Pinpoint the cell where the given text exists, returning its (x, y) midpoint coordinate. 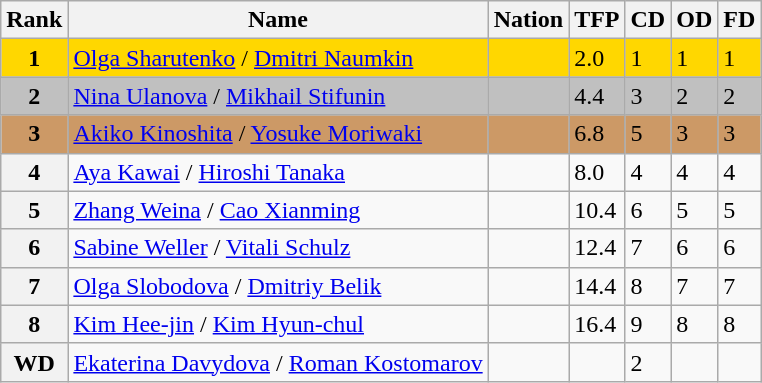
Ekaterina Davydova / Roman Kostomarov (278, 362)
FD (740, 20)
Olga Sharutenko / Dmitri Naumkin (278, 58)
Aya Kawai / Hiroshi Tanaka (278, 172)
TFP (597, 20)
CD (648, 20)
10.4 (597, 210)
OD (694, 20)
Name (278, 20)
Akiko Kinoshita / Yosuke Moriwaki (278, 134)
4.4 (597, 96)
16.4 (597, 324)
Zhang Weina / Cao Xianming (278, 210)
9 (648, 324)
14.4 (597, 286)
Kim Hee-jin / Kim Hyun-chul (278, 324)
WD (34, 362)
8.0 (597, 172)
2.0 (597, 58)
12.4 (597, 248)
Nina Ulanova / Mikhail Stifunin (278, 96)
Sabine Weller / Vitali Schulz (278, 248)
Olga Slobodova / Dmitriy Belik (278, 286)
Rank (34, 20)
Nation (528, 20)
6.8 (597, 134)
